Capture the cell that displays the provided text and extract its (X, Y) central coordinate. 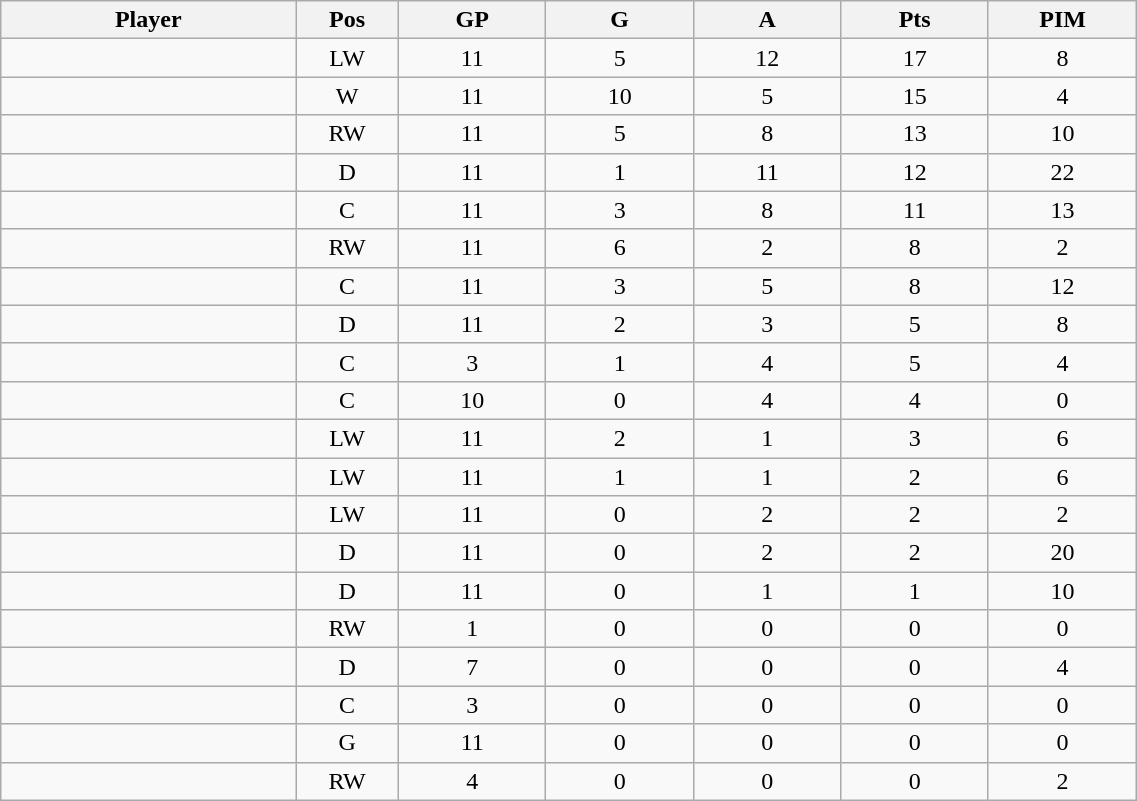
22 (1062, 172)
Pos (348, 20)
Player (148, 20)
17 (914, 58)
20 (1062, 553)
GP (472, 20)
7 (472, 667)
A (766, 20)
Pts (914, 20)
W (348, 96)
PIM (1062, 20)
15 (914, 96)
